For the text-containing cell, return its midpoint in (X, Y) coordinate format. 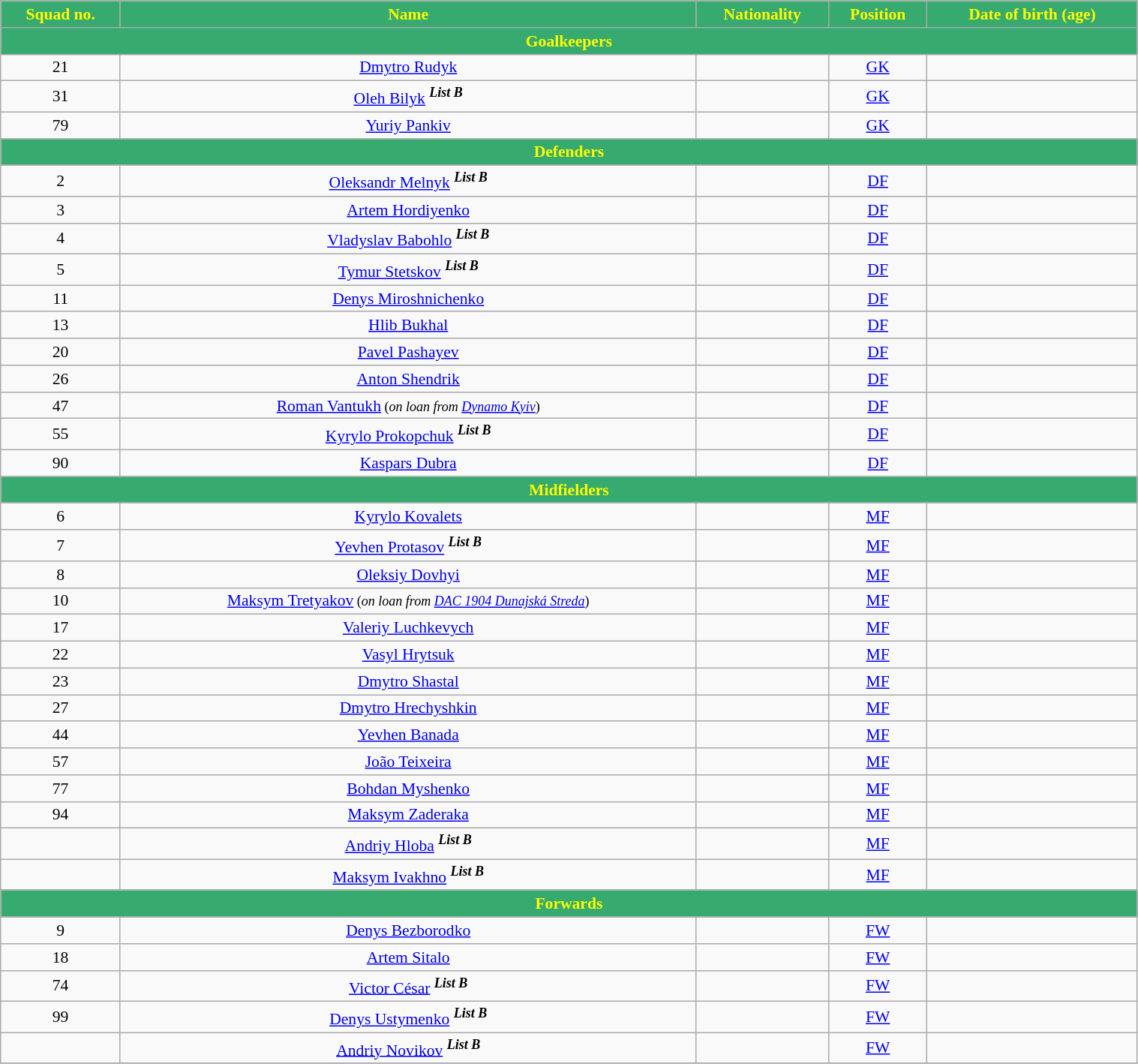
Artem Hordiyenko (408, 210)
Maksym Zaderaka (408, 815)
Tymur Stetskov List B (408, 270)
Kaspars Dubra (408, 464)
9 (61, 930)
74 (61, 986)
55 (61, 434)
Oleksandr Melnyk List B (408, 182)
Hlib Bukhal (408, 326)
Bohdan Myshenko (408, 789)
Maksym Ivakhno List B (408, 875)
Oleksiy Dovhyi (408, 575)
Dmytro Rudyk (408, 68)
6 (61, 517)
94 (61, 815)
26 (61, 379)
Victor César List B (408, 986)
Position (878, 14)
21 (61, 68)
Defenders (569, 152)
Kyrylo Kovalets (408, 517)
Denys Bezborodko (408, 930)
44 (61, 735)
Roman Vantukh (on loan from Dynamo Kyiv) (408, 406)
João Teixeira (408, 762)
11 (61, 299)
2 (61, 182)
Anton Shendrik (408, 379)
8 (61, 575)
Nationality (762, 14)
31 (61, 96)
57 (61, 762)
Pavel Pashayev (408, 352)
22 (61, 655)
27 (61, 708)
Yevhen Protasov List B (408, 545)
Valeriy Luchkevych (408, 628)
Forwards (569, 904)
Denys Miroshnichenko (408, 299)
Date of birth (age) (1032, 14)
23 (61, 681)
Oleh Bilyk List B (408, 96)
13 (61, 326)
Andriy Novikov List B (408, 1047)
79 (61, 125)
Midfielders (569, 490)
Dmytro Shastal (408, 681)
Kyrylo Prokopchuk List B (408, 434)
Name (408, 14)
5 (61, 270)
10 (61, 601)
77 (61, 789)
7 (61, 545)
4 (61, 239)
3 (61, 210)
Vladyslav Babohlo List B (408, 239)
Artem Sitalo (408, 957)
Dmytro Hrechyshkin (408, 708)
99 (61, 1017)
Goalkeepers (569, 41)
90 (61, 464)
Maksym Tretyakov (on loan from DAC 1904 Dunajská Streda) (408, 601)
20 (61, 352)
Yevhen Banada (408, 735)
Yuriy Pankiv (408, 125)
Squad no. (61, 14)
47 (61, 406)
17 (61, 628)
18 (61, 957)
Denys Ustymenko List B (408, 1017)
Vasyl Hrytsuk (408, 655)
Andriy Hloba List B (408, 843)
